Return (X, Y) of the center of cell containing provided text 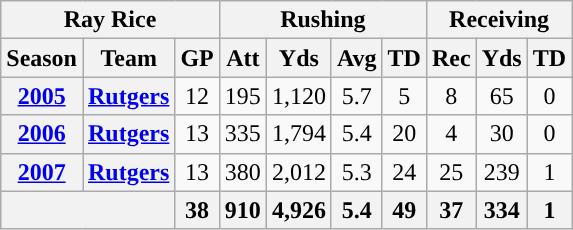
20 (404, 134)
GP (197, 58)
335 (242, 134)
4 (451, 134)
12 (197, 96)
4,926 (298, 210)
Rushing (322, 20)
2005 (42, 96)
Team (128, 58)
910 (242, 210)
65 (502, 96)
5.3 (356, 172)
Ray Rice (110, 20)
8 (451, 96)
Rec (451, 58)
5 (404, 96)
38 (197, 210)
195 (242, 96)
30 (502, 134)
380 (242, 172)
2007 (42, 172)
Receiving (498, 20)
49 (404, 210)
24 (404, 172)
Season (42, 58)
Avg (356, 58)
Att (242, 58)
239 (502, 172)
1,120 (298, 96)
5.7 (356, 96)
25 (451, 172)
2006 (42, 134)
2,012 (298, 172)
1,794 (298, 134)
37 (451, 210)
334 (502, 210)
